For the text-containing cell, return its midpoint in [X, Y] coordinate format. 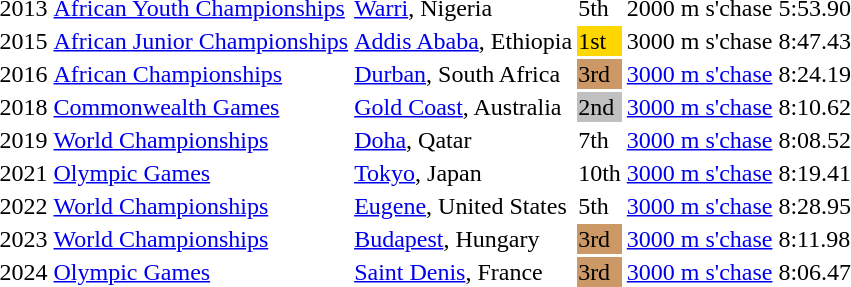
Addis Ababa, Ethiopia [464, 41]
Tokyo, Japan [464, 173]
10th [600, 173]
2nd [600, 107]
Eugene, United States [464, 206]
Doha, Qatar [464, 140]
1st [600, 41]
African Junior Championships [201, 41]
Saint Denis, France [464, 272]
Commonwealth Games [201, 107]
7th [600, 140]
5th [600, 206]
Durban, South Africa [464, 74]
Budapest, Hungary [464, 239]
African Championships [201, 74]
Gold Coast, Australia [464, 107]
